Capture the cell that displays the provided text and extract its [X, Y] central coordinate. 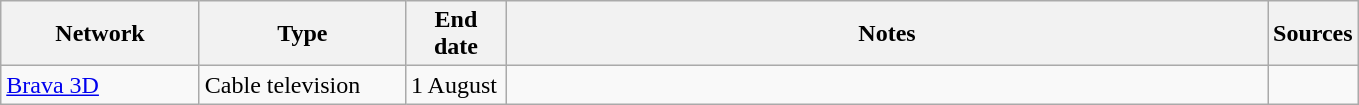
Notes [886, 34]
Cable television [302, 85]
Sources [1314, 34]
Network [100, 34]
1 August [456, 85]
Brava 3D [100, 85]
End date [456, 34]
Type [302, 34]
